Return [x, y] of the center of cell containing provided text 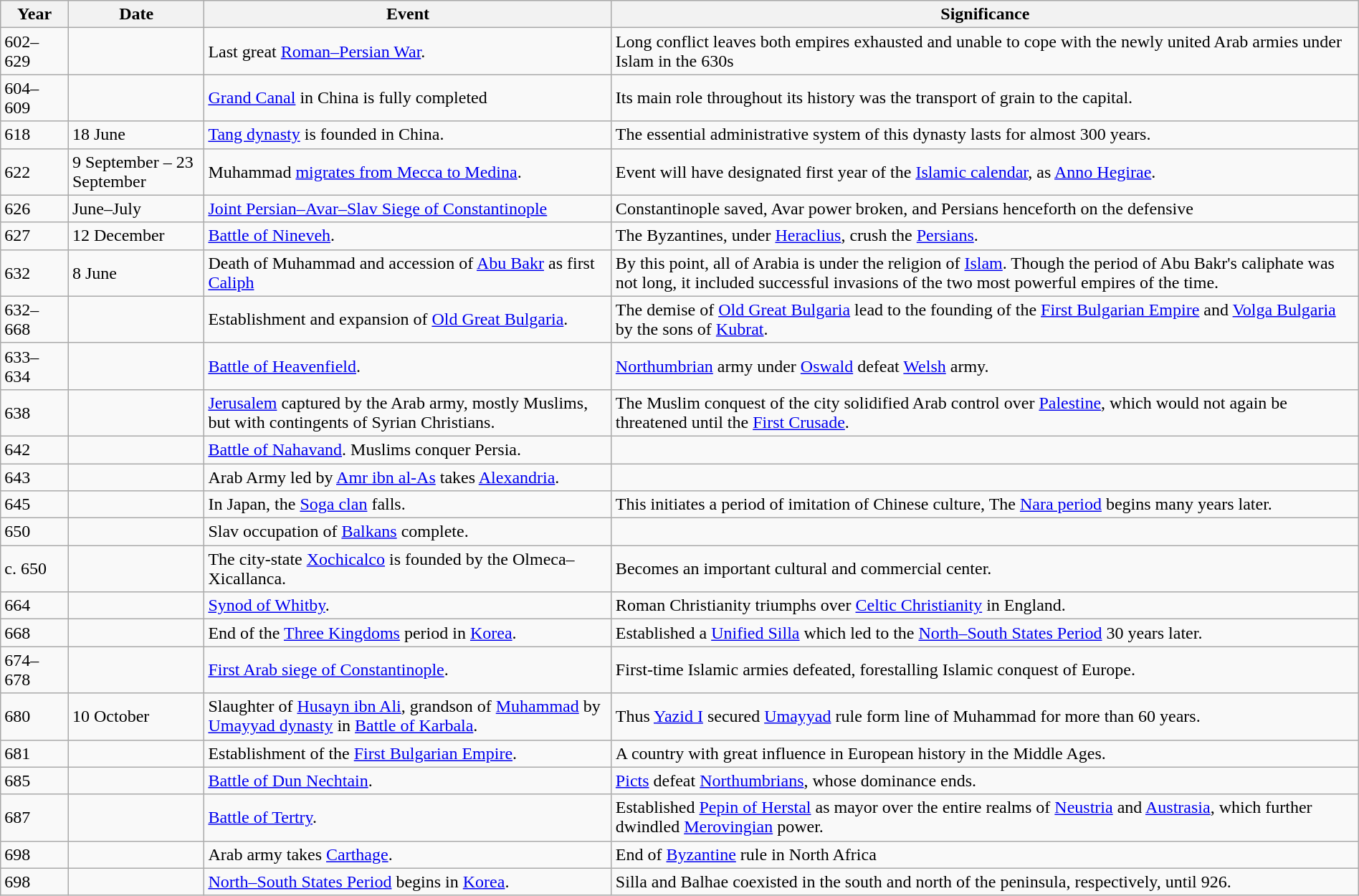
Thus Yazid I secured Umayyad rule form line of Muhammad for more than 60 years. [985, 717]
c. 650 [34, 569]
604–609 [34, 97]
Grand Canal in China is fully completed [408, 97]
680 [34, 717]
10 October [136, 717]
650 [34, 532]
The Muslim conquest of the city solidified Arab control over Palestine, which would not again be threatened until the First Crusade. [985, 413]
602–629 [34, 52]
Slaughter of Husayn ibn Ali, grandson of Muhammad by Umayyad dynasty in Battle of Karbala. [408, 717]
Joint Persian–Avar–Slav Siege of Constantinople [408, 209]
645 [34, 505]
12 December [136, 236]
626 [34, 209]
Battle of Tertry. [408, 817]
Established a Unified Silla which led to the North–South States Period 30 years later. [985, 633]
674–678 [34, 669]
Battle of Nahavand. Muslims conquer Persia. [408, 449]
North–South States Period begins in Korea. [408, 882]
Year [34, 14]
685 [34, 781]
First-time Islamic armies defeated, forestalling Islamic conquest of Europe. [985, 669]
Slav occupation of Balkans complete. [408, 532]
633–634 [34, 366]
9 September – 23 September [136, 172]
627 [34, 236]
Arab army takes Carthage. [408, 854]
The city-state Xochicalco is founded by the Olmeca–Xicallanca. [408, 569]
The demise of Old Great Bulgaria lead to the founding of the First Bulgarian Empire and Volga Bulgaria by the sons of Kubrat. [985, 320]
In Japan, the Soga clan falls. [408, 505]
Established Pepin of Herstal as mayor over the entire realms of Neustria and Austrasia, which further dwindled Merovingian power. [985, 817]
Establishment and expansion of Old Great Bulgaria. [408, 320]
642 [34, 449]
681 [34, 753]
The Byzantines, under Heraclius, crush the Persians. [985, 236]
632–668 [34, 320]
Tang dynasty is founded in China. [408, 135]
Event will have designated first year of the Islamic calendar, as Anno Hegirae. [985, 172]
End of Byzantine rule in North Africa [985, 854]
Significance [985, 14]
This initiates a period of imitation of Chinese culture, The Nara period begins many years later. [985, 505]
8 June [136, 272]
Synod of Whitby. [408, 606]
Battle of Nineveh. [408, 236]
Roman Christianity triumphs over Celtic Christianity in England. [985, 606]
622 [34, 172]
668 [34, 633]
Northumbrian army under Oswald defeat Welsh army. [985, 366]
Long conflict leaves both empires exhausted and unable to cope with the newly united Arab armies under Islam in the 630s [985, 52]
Battle of Dun Nechtain. [408, 781]
Silla and Balhae coexisted in the south and north of the peninsula, respectively, until 926. [985, 882]
Battle of Heavenfield. [408, 366]
End of the Three Kingdoms period in Korea. [408, 633]
Jerusalem captured by the Arab army, mostly Muslims, but with contingents of Syrian Christians. [408, 413]
Picts defeat Northumbrians, whose dominance ends. [985, 781]
Establishment of the First Bulgarian Empire. [408, 753]
Muhammad migrates from Mecca to Medina. [408, 172]
18 June [136, 135]
June–July [136, 209]
Constantinople saved, Avar power broken, and Persians henceforth on the defensive [985, 209]
Becomes an important cultural and commercial center. [985, 569]
Event [408, 14]
Its main role throughout its history was the transport of grain to the capital. [985, 97]
638 [34, 413]
664 [34, 606]
Arab Army led by Amr ibn al-As takes Alexandria. [408, 477]
Date [136, 14]
Last great Roman–Persian War. [408, 52]
A country with great influence in European history in the Middle Ages. [985, 753]
Death of Muhammad and accession of Abu Bakr as first Caliph [408, 272]
First Arab siege of Constantinople. [408, 669]
632 [34, 272]
643 [34, 477]
The essential administrative system of this dynasty lasts for almost 300 years. [985, 135]
687 [34, 817]
618 [34, 135]
